For the text-containing cell, return its midpoint in (x, y) coordinate format. 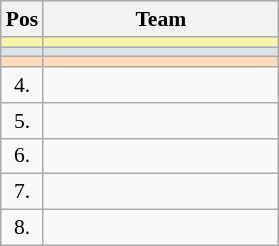
7. (22, 192)
4. (22, 85)
5. (22, 121)
Team (160, 19)
6. (22, 156)
Pos (22, 19)
8. (22, 228)
